Provide the (x, y) coordinate of the cell's center where the given text is located.  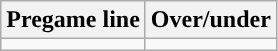
Pregame line (74, 20)
Over/under (210, 20)
